Determine the (x, y) coordinate at the center of the cell enclosing the given text.  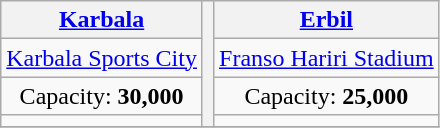
Capacity: 30,000 (102, 96)
Erbil (327, 20)
Karbala (102, 20)
Karbala Sports City (102, 58)
Capacity: 25,000 (327, 96)
Franso Hariri Stadium (327, 58)
